From the cell containing the given text, extract its center point as [X, Y] coordinate. 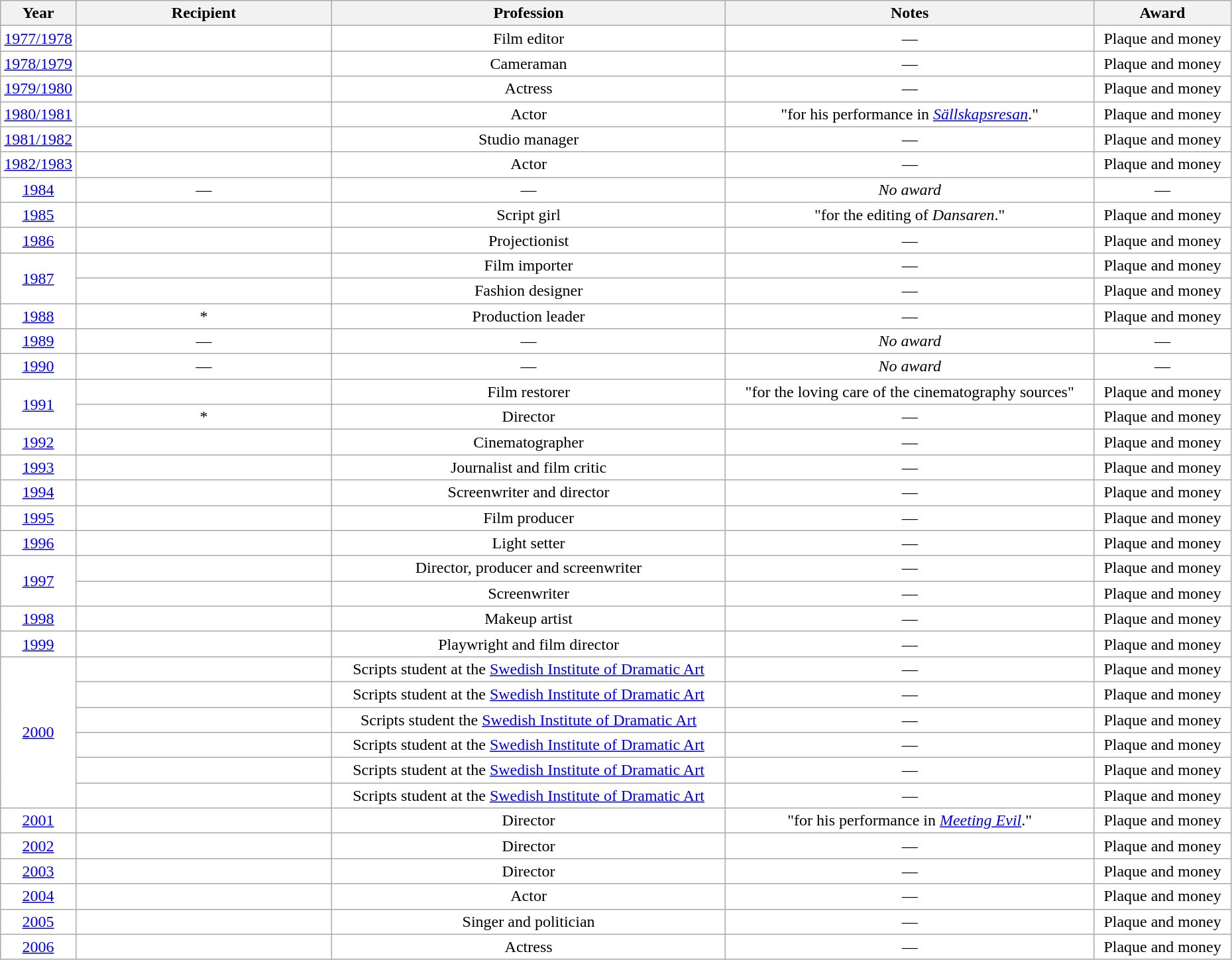
1999 [38, 644]
Journalist and film critic [529, 467]
Makeup artist [529, 619]
"for his performance in Sällskapsresan." [910, 114]
1979/1980 [38, 89]
Fashion designer [529, 290]
1982/1983 [38, 164]
1990 [38, 367]
1995 [38, 518]
2004 [38, 896]
Profession [529, 13]
2005 [38, 922]
Film editor [529, 38]
"for the editing of Dansaren." [910, 215]
Cinematographer [529, 442]
Film restorer [529, 392]
1992 [38, 442]
Award [1162, 13]
Notes [910, 13]
1981/1982 [38, 139]
1978/1979 [38, 64]
Production leader [529, 316]
Screenwriter and director [529, 493]
1994 [38, 493]
Year [38, 13]
2006 [38, 947]
2002 [38, 846]
Scripts student the Swedish Institute of Dramatic Art [529, 719]
Film producer [529, 518]
2001 [38, 821]
1986 [38, 240]
2000 [38, 732]
Director, producer and screenwriter [529, 568]
1987 [38, 278]
1997 [38, 581]
Recipient [203, 13]
Projectionist [529, 240]
1980/1981 [38, 114]
2003 [38, 871]
Singer and politician [529, 922]
"for his performance in Meeting Evil." [910, 821]
1996 [38, 543]
1988 [38, 316]
Cameraman [529, 64]
1991 [38, 404]
1984 [38, 190]
1985 [38, 215]
1998 [38, 619]
1993 [38, 467]
1989 [38, 341]
Studio manager [529, 139]
Script girl [529, 215]
Light setter [529, 543]
1977/1978 [38, 38]
Playwright and film director [529, 644]
Screenwriter [529, 593]
"for the loving care of the cinematography sources" [910, 392]
Film importer [529, 265]
